Identify which cell holds the provided text, then report its [X, Y] central coordinate. 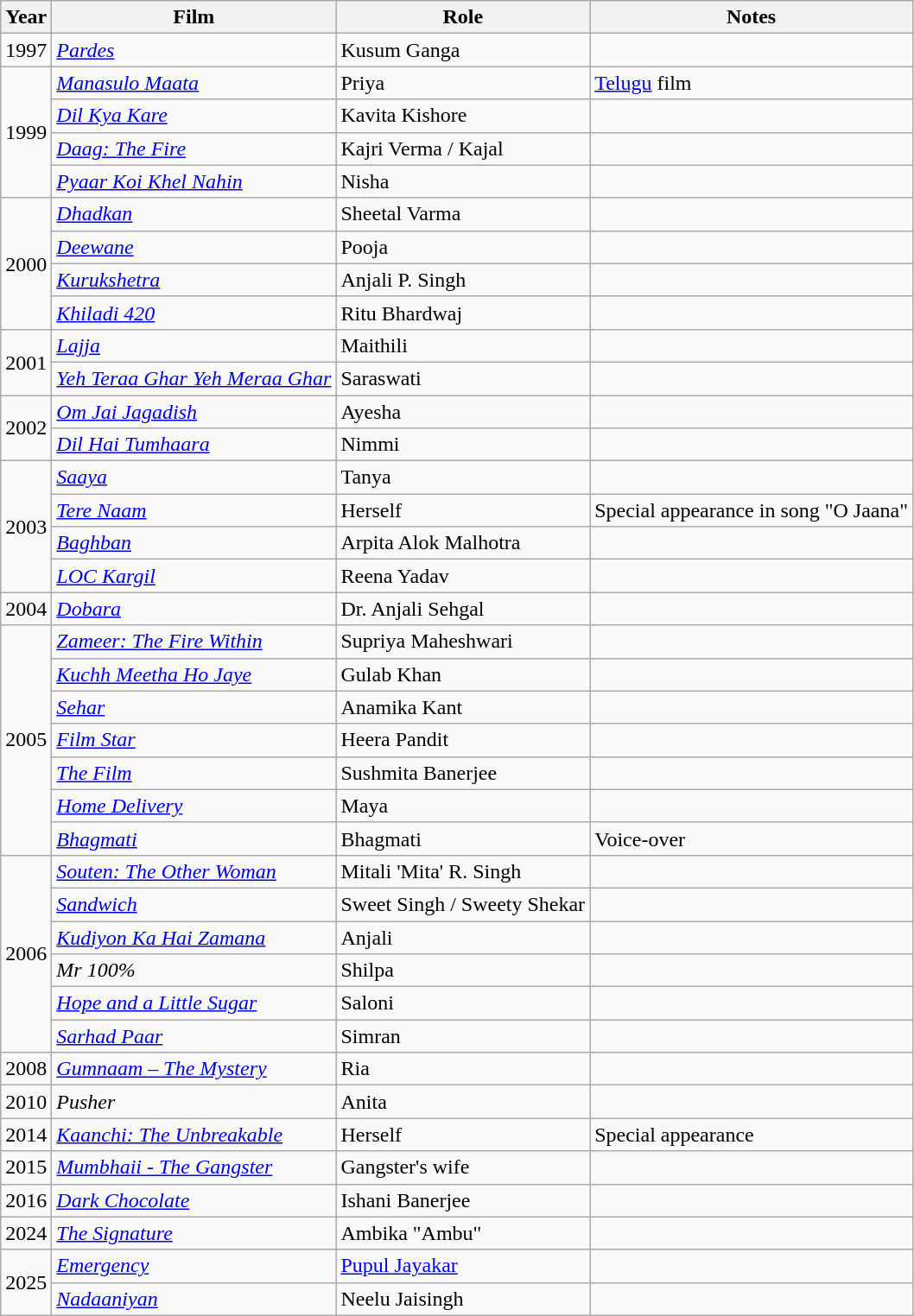
1999 [26, 132]
Deewane [194, 247]
Ayesha [463, 412]
2004 [26, 609]
Mitali 'Mita' R. Singh [463, 871]
Notes [752, 17]
2006 [26, 953]
Khiladi 420 [194, 313]
2001 [26, 362]
Kavita Kishore [463, 116]
Kudiyon Ka Hai Zamana [194, 937]
Sheetal Varma [463, 214]
Gumnaam – The Mystery [194, 1069]
Telugu film [752, 83]
Anjali [463, 937]
Pyaar Koi Khel Nahin [194, 181]
Arpita Alok Malhotra [463, 543]
Tere Naam [194, 510]
Mumbhaii - The Gangster [194, 1167]
Ambika "Ambu" [463, 1233]
Emergency [194, 1266]
Dil Kya Kare [194, 116]
Supriya Maheshwari [463, 642]
Year [26, 17]
Shilpa [463, 971]
Dobara [194, 609]
Special appearance in song "O Jaana" [752, 510]
Nimmi [463, 445]
Sandwich [194, 904]
Yeh Teraa Ghar Yeh Meraa Ghar [194, 378]
2025 [26, 1282]
Film Star [194, 740]
Nisha [463, 181]
Maya [463, 806]
Pooja [463, 247]
Lajja [194, 345]
2000 [26, 263]
Ria [463, 1069]
Sushmita Banerjee [463, 773]
Souten: The Other Woman [194, 871]
2010 [26, 1102]
Maithili [463, 345]
Pusher [194, 1102]
Pupul Jayakar [463, 1266]
1997 [26, 50]
Kaanchi: The Unbreakable [194, 1135]
2002 [26, 428]
2015 [26, 1167]
Sarhad Paar [194, 1036]
Manasulo Maata [194, 83]
Kurukshetra [194, 280]
2016 [26, 1200]
Heera Pandit [463, 740]
Saaya [194, 478]
Film [194, 17]
2003 [26, 527]
Priya [463, 83]
Reena Yadav [463, 576]
Ritu Bhardwaj [463, 313]
Kajri Verma / Kajal [463, 149]
Saraswati [463, 378]
Zameer: The Fire Within [194, 642]
Ishani Banerjee [463, 1200]
Baghban [194, 543]
Dark Chocolate [194, 1200]
Kuchh Meetha Ho Jaye [194, 674]
Anamika Kant [463, 707]
Daag: The Fire [194, 149]
Gangster's wife [463, 1167]
Sweet Singh / Sweety Shekar [463, 904]
Anita [463, 1102]
Neelu Jaisingh [463, 1299]
2008 [26, 1069]
Sehar [194, 707]
Home Delivery [194, 806]
2005 [26, 740]
Dr. Anjali Sehgal [463, 609]
Kusum Ganga [463, 50]
Simran [463, 1036]
Voice-over [752, 838]
2024 [26, 1233]
Pardes [194, 50]
Special appearance [752, 1135]
The Signature [194, 1233]
Dhadkan [194, 214]
Hope and a Little Sugar [194, 1003]
The Film [194, 773]
Om Jai Jagadish [194, 412]
Role [463, 17]
LOC Kargil [194, 576]
Gulab Khan [463, 674]
Saloni [463, 1003]
Tanya [463, 478]
Nadaaniyan [194, 1299]
Anjali P. Singh [463, 280]
Dil Hai Tumhaara [194, 445]
2014 [26, 1135]
Mr 100% [194, 971]
